Scan for the cell matching the given text and deliver its [x, y] coordinate at center. 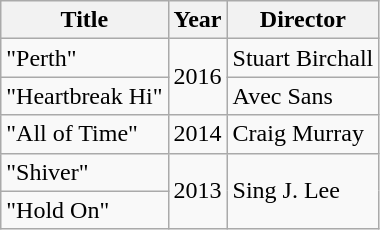
Avec Sans [303, 96]
"Heartbreak Hi" [84, 96]
Director [303, 20]
"All of Time" [84, 134]
2016 [198, 77]
"Hold On" [84, 210]
"Perth" [84, 58]
2014 [198, 134]
Craig Murray [303, 134]
"Shiver" [84, 172]
Sing J. Lee [303, 191]
Title [84, 20]
2013 [198, 191]
Year [198, 20]
Stuart Birchall [303, 58]
